Extract the [X, Y] coordinate from the center of the cell holding the provided text.  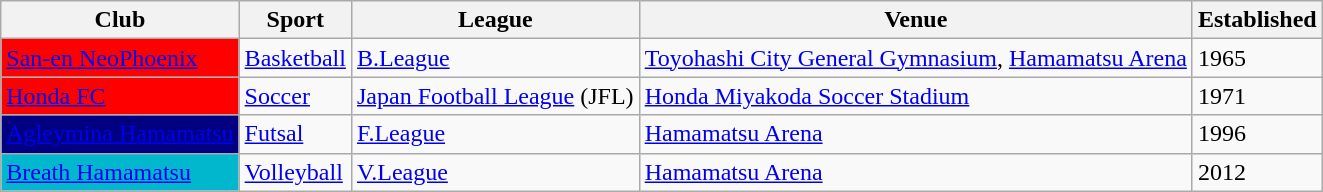
1965 [1257, 58]
Basketball [295, 58]
Sport [295, 20]
Honda Miyakoda Soccer Stadium [916, 96]
B.League [495, 58]
Japan Football League (JFL) [495, 96]
Agleymina Hamamatsu [120, 134]
1971 [1257, 96]
Toyohashi City General Gymnasium, Hamamatsu Arena [916, 58]
San-en NeoPhoenix [120, 58]
F.League [495, 134]
1996 [1257, 134]
V.League [495, 172]
Soccer [295, 96]
2012 [1257, 172]
Volleyball [295, 172]
Futsal [295, 134]
Venue [916, 20]
Club [120, 20]
Honda FC [120, 96]
Breath Hamamatsu [120, 172]
Established [1257, 20]
League [495, 20]
